Output the (X, Y) coordinate of the center of the cell containing the given text.  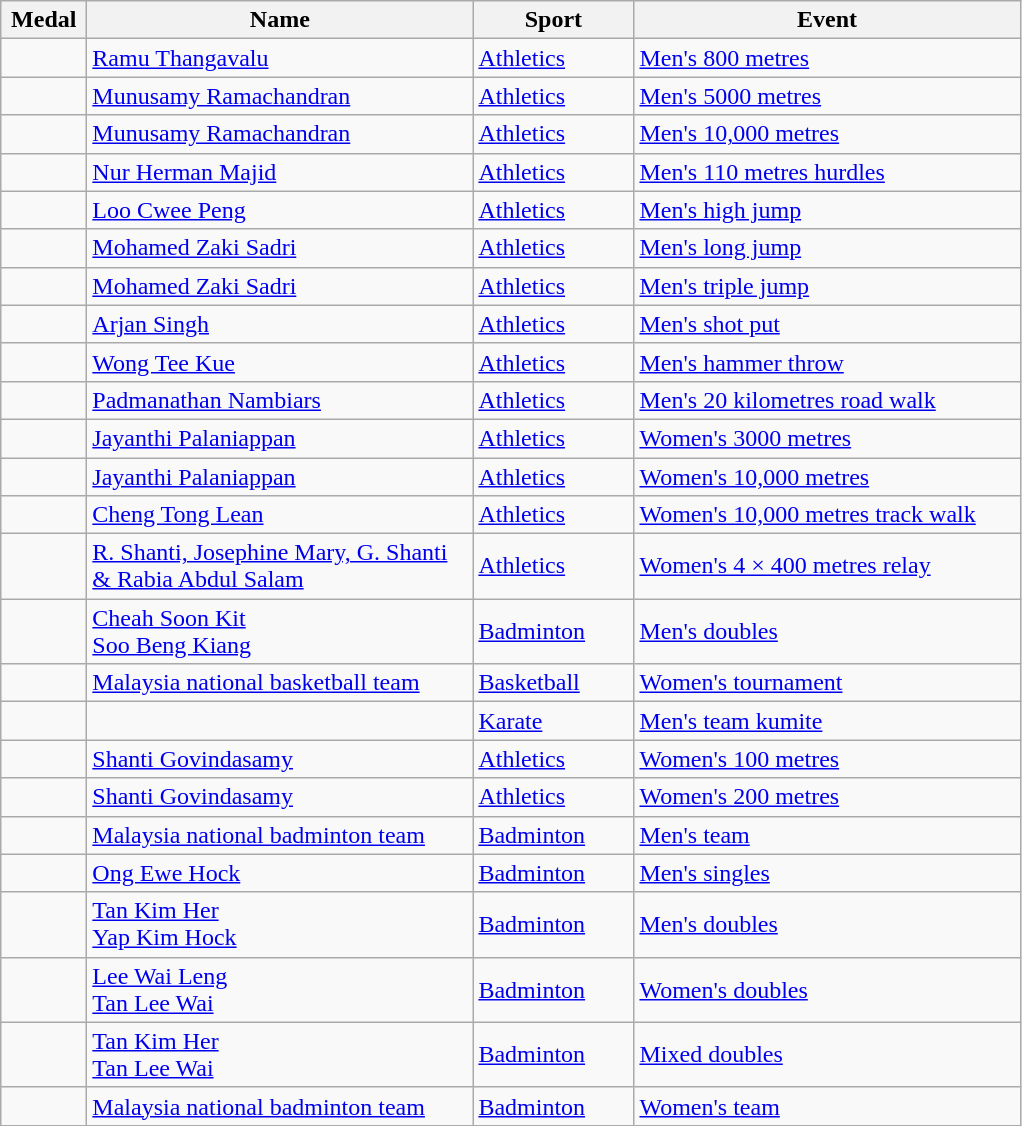
Loo Cwee Peng (280, 210)
Lee Wai LengTan Lee Wai (280, 990)
Event (827, 20)
Men's 10,000 metres (827, 134)
Men's 110 metres hurdles (827, 172)
Men's team kumite (827, 721)
Women's 100 metres (827, 759)
Malaysia national basketball team (280, 683)
Women's 4 × 400 metres relay (827, 566)
Women's tournament (827, 683)
Karate (554, 721)
Cheah Soon KitSoo Beng Kiang (280, 632)
Mixed doubles (827, 1054)
Wong Tee Kue (280, 362)
Tan Kim HerTan Lee Wai (280, 1054)
Men's hammer throw (827, 362)
Women's 10,000 metres track walk (827, 515)
Ong Ewe Hock (280, 873)
Padmanathan Nambiars (280, 400)
Women's team (827, 1106)
Name (280, 20)
Women's 10,000 metres (827, 477)
Basketball (554, 683)
Men's 20 kilometres road walk (827, 400)
Medal (44, 20)
Men's triple jump (827, 286)
Women's 200 metres (827, 797)
Ramu Thangavalu (280, 58)
Men's long jump (827, 248)
Men's team (827, 835)
Cheng Tong Lean (280, 515)
Tan Kim HerYap Kim Hock (280, 924)
Women's doubles (827, 990)
R. Shanti, Josephine Mary, G. Shanti & Rabia Abdul Salam (280, 566)
Women's 3000 metres (827, 438)
Men's 800 metres (827, 58)
Men's shot put (827, 324)
Men's singles (827, 873)
Arjan Singh (280, 324)
Men's 5000 metres (827, 96)
Men's high jump (827, 210)
Sport (554, 20)
Nur Herman Majid (280, 172)
